Determine the (x, y) coordinate at the center of the cell enclosing the given text.  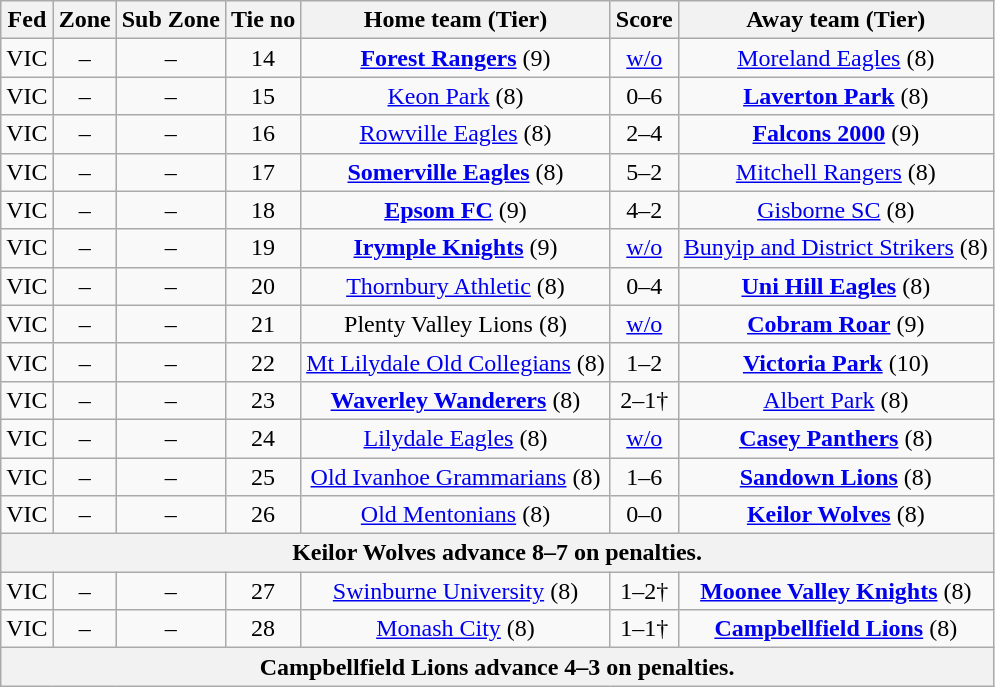
Sandown Lions (8) (836, 477)
Campbellfield Lions (8) (836, 629)
22 (262, 362)
Victoria Park (10) (836, 362)
Uni Hill Eagles (8) (836, 286)
Mt Lilydale Old Collegians (8) (456, 362)
Gisborne SC (8) (836, 210)
27 (262, 591)
Zone (84, 20)
20 (262, 286)
Keon Park (8) (456, 96)
Albert Park (8) (836, 400)
23 (262, 400)
18 (262, 210)
Casey Panthers (8) (836, 438)
Laverton Park (8) (836, 96)
Rowville Eagles (8) (456, 134)
Tie no (262, 20)
26 (262, 515)
Campbellfield Lions advance 4–3 on penalties. (498, 667)
Waverley Wanderers (8) (456, 400)
1–1† (644, 629)
Lilydale Eagles (8) (456, 438)
1–6 (644, 477)
25 (262, 477)
Forest Rangers (9) (456, 58)
Fed (27, 20)
Cobram Roar (9) (836, 324)
2–4 (644, 134)
Home team (Tier) (456, 20)
Thornbury Athletic (8) (456, 286)
Monash City (8) (456, 629)
Somerville Eagles (8) (456, 172)
24 (262, 438)
Sub Zone (170, 20)
Falcons 2000 (9) (836, 134)
Plenty Valley Lions (8) (456, 324)
Old Ivanhoe Grammarians (8) (456, 477)
4–2 (644, 210)
Keilor Wolves (8) (836, 515)
Keilor Wolves advance 8–7 on penalties. (498, 553)
1–2 (644, 362)
Moonee Valley Knights (8) (836, 591)
Away team (Tier) (836, 20)
0–4 (644, 286)
Swinburne University (8) (456, 591)
Old Mentonians (8) (456, 515)
14 (262, 58)
Score (644, 20)
19 (262, 248)
Mitchell Rangers (8) (836, 172)
Bunyip and District Strikers (8) (836, 248)
17 (262, 172)
0–6 (644, 96)
28 (262, 629)
Epsom FC (9) (456, 210)
0–0 (644, 515)
15 (262, 96)
5–2 (644, 172)
1–2† (644, 591)
2–1† (644, 400)
16 (262, 134)
21 (262, 324)
Irymple Knights (9) (456, 248)
Moreland Eagles (8) (836, 58)
